Provide the (X, Y) coordinate of the cell's center where the given text is located.  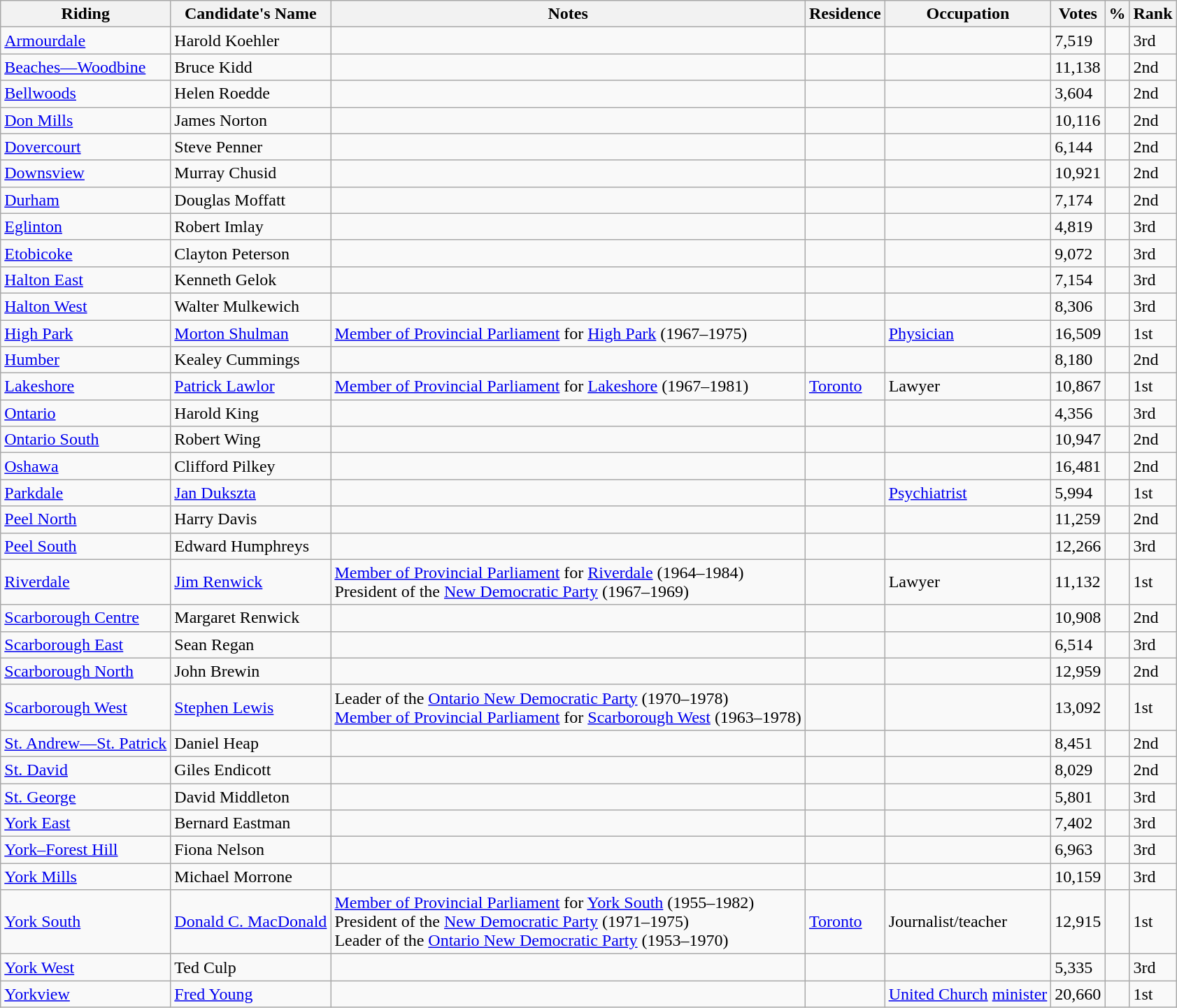
Walter Mulkewich (250, 306)
York Mills (85, 877)
Member of Provincial Parliament for Lakeshore (1967–1981) (568, 387)
St. George (85, 796)
11,138 (1078, 67)
James Norton (250, 120)
11,132 (1078, 582)
Eglinton (85, 226)
7,519 (1078, 41)
5,994 (1078, 493)
Bellwoods (85, 94)
Occupation (968, 14)
10,116 (1078, 120)
Peel North (85, 519)
Member of Provincial Parliament for High Park (1967–1975) (568, 333)
Jim Renwick (250, 582)
12,915 (1078, 922)
Candidate's Name (250, 14)
Daniel Heap (250, 743)
Dovercourt (85, 147)
Fred Young (250, 994)
High Park (85, 333)
Votes (1078, 14)
6,514 (1078, 645)
Steve Penner (250, 147)
Patrick Lawlor (250, 387)
10,867 (1078, 387)
3,604 (1078, 94)
York West (85, 967)
Parkdale (85, 493)
10,921 (1078, 173)
Murray Chusid (250, 173)
Don Mills (85, 120)
Peel South (85, 546)
8,451 (1078, 743)
8,180 (1078, 360)
Margaret Renwick (250, 618)
7,402 (1078, 823)
Harold Koehler (250, 41)
Robert Wing (250, 440)
Robert Imlay (250, 226)
Halton East (85, 280)
Douglas Moffatt (250, 200)
Michael Morrone (250, 877)
Riding (85, 14)
8,306 (1078, 306)
Yorkview (85, 994)
Humber (85, 360)
Etobicoke (85, 253)
Edward Humphreys (250, 546)
6,144 (1078, 147)
Harry Davis (250, 519)
Riverdale (85, 582)
7,174 (1078, 200)
7,154 (1078, 280)
4,819 (1078, 226)
Scarborough North (85, 671)
Journalist/teacher (968, 922)
11,259 (1078, 519)
Scarborough West (85, 707)
9,072 (1078, 253)
Clifford Pilkey (250, 466)
Bruce Kidd (250, 67)
Morton Shulman (250, 333)
13,092 (1078, 707)
Halton West (85, 306)
5,335 (1078, 967)
12,959 (1078, 671)
Donald C. MacDonald (250, 922)
% (1118, 14)
12,266 (1078, 546)
Downsview (85, 173)
Beaches—Woodbine (85, 67)
10,947 (1078, 440)
6,963 (1078, 850)
8,029 (1078, 770)
Scarborough Centre (85, 618)
York South (85, 922)
Oshawa (85, 466)
York East (85, 823)
Stephen Lewis (250, 707)
Fiona Nelson (250, 850)
5,801 (1078, 796)
Ted Culp (250, 967)
Harold King (250, 413)
16,509 (1078, 333)
Psychiatrist (968, 493)
20,660 (1078, 994)
Clayton Peterson (250, 253)
Kenneth Gelok (250, 280)
Rank (1153, 14)
Ontario South (85, 440)
Member of Provincial Parliament for Riverdale (1964–1984) President of the New Democratic Party (1967–1969) (568, 582)
Giles Endicott (250, 770)
10,159 (1078, 877)
United Church minister (968, 994)
Armourdale (85, 41)
John Brewin (250, 671)
York–Forest Hill (85, 850)
Bernard Eastman (250, 823)
Helen Roedde (250, 94)
4,356 (1078, 413)
16,481 (1078, 466)
St. David (85, 770)
Kealey Cummings (250, 360)
10,908 (1078, 618)
Sean Regan (250, 645)
Physician (968, 333)
Residence (845, 14)
Leader of the Ontario New Democratic Party (1970–1978) Member of Provincial Parliament for Scarborough West (1963–1978) (568, 707)
Notes (568, 14)
David Middleton (250, 796)
St. Andrew—St. Patrick (85, 743)
Lakeshore (85, 387)
Ontario (85, 413)
Jan Dukszta (250, 493)
Scarborough East (85, 645)
Durham (85, 200)
